Output the (X, Y) coordinate of the center of the cell containing the given text.  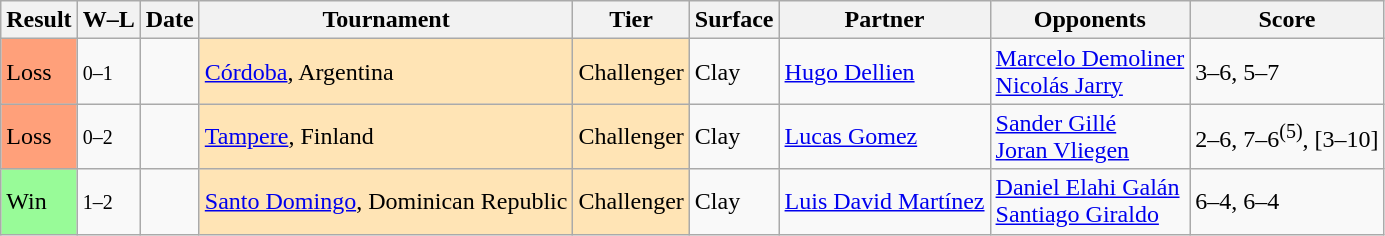
Santo Domingo, Dominican Republic (386, 202)
1–2 (108, 202)
Hugo Dellien (884, 72)
W–L (108, 20)
Córdoba, Argentina (386, 72)
3–6, 5–7 (1287, 72)
Tournament (386, 20)
Sander Gillé Joran Vliegen (1090, 136)
Tampere, Finland (386, 136)
Opponents (1090, 20)
Marcelo Demoliner Nicolás Jarry (1090, 72)
Lucas Gomez (884, 136)
Surface (734, 20)
Luis David Martínez (884, 202)
Score (1287, 20)
6–4, 6–4 (1287, 202)
Result (39, 20)
Partner (884, 20)
0–2 (108, 136)
Win (39, 202)
2–6, 7–6(5), [3–10] (1287, 136)
Date (170, 20)
Daniel Elahi Galán Santiago Giraldo (1090, 202)
Tier (631, 20)
0–1 (108, 72)
